Return [X, Y] of the center of cell containing provided text 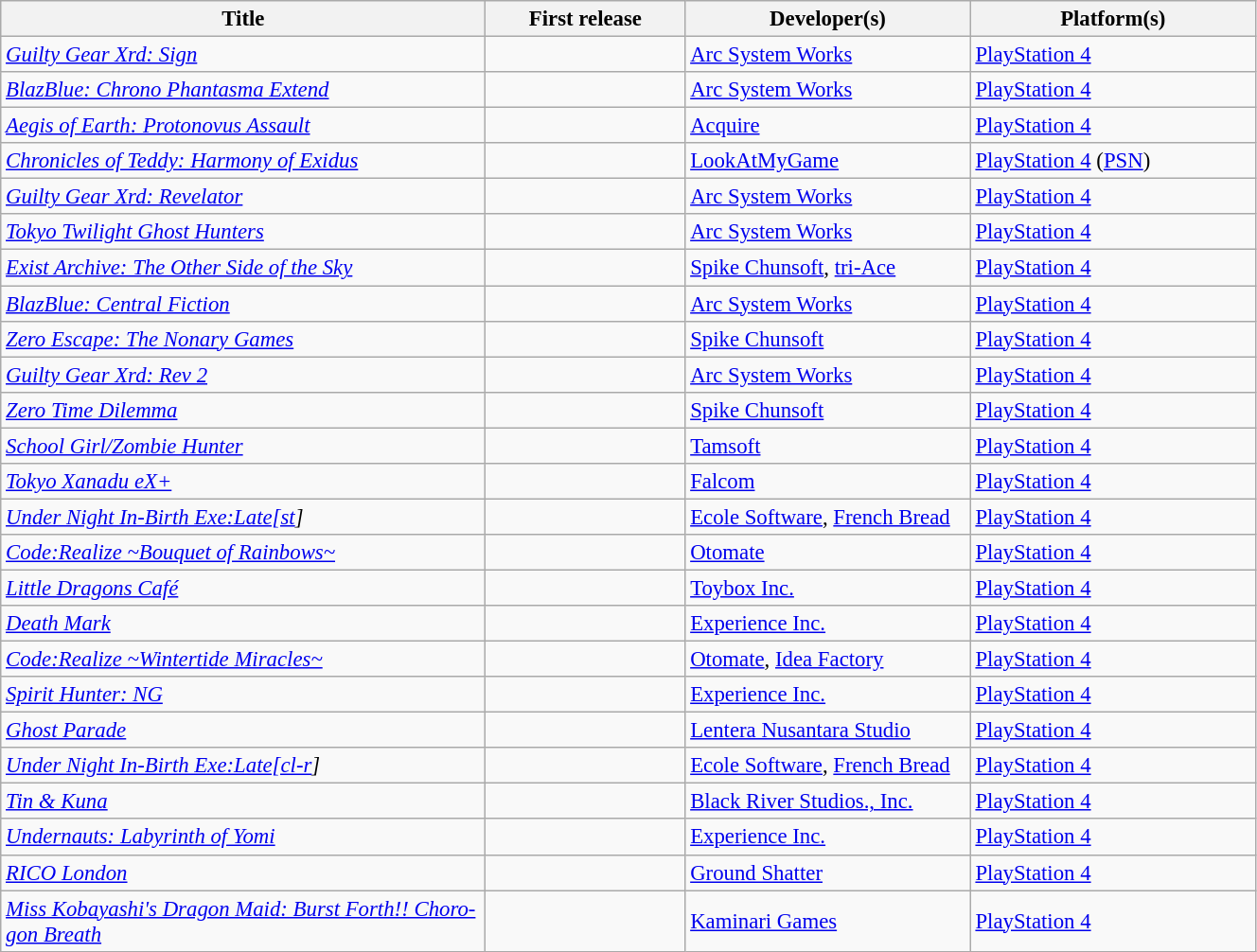
Aegis of Earth: Protonovus Assault [243, 126]
Toybox Inc. [827, 588]
Code:Realize ~Wintertide Miracles~ [243, 660]
Tamsoft [827, 446]
LookAtMyGame [827, 161]
First release [585, 19]
RICO London [243, 873]
School Girl/Zombie Hunter [243, 446]
Ground Shatter [827, 873]
Exist Archive: The Other Side of the Sky [243, 268]
Little Dragons Café [243, 588]
Code:Realize ~Bouquet of Rainbows~ [243, 553]
Under Night In-Birth Exe:Late[cl-r] [243, 766]
Otomate, Idea Factory [827, 660]
Kaminari Games [827, 922]
Ghost Parade [243, 731]
Spike Chunsoft, tri-Ace [827, 268]
Zero Time Dilemma [243, 410]
Guilty Gear Xrd: Rev 2 [243, 375]
Falcom [827, 482]
BlazBlue: Chrono Phantasma Extend [243, 90]
Under Night In-Birth Exe:Late[st] [243, 517]
Lentera Nusantara Studio [827, 731]
Undernauts: Labyrinth of Yomi [243, 837]
Zero Escape: The Nonary Games [243, 339]
Tokyo Xanadu eX+ [243, 482]
Black River Studios., Inc. [827, 802]
Developer(s) [827, 19]
Tokyo Twilight Ghost Hunters [243, 232]
Death Mark [243, 624]
Acquire [827, 126]
Title [243, 19]
Spirit Hunter: NG [243, 695]
BlazBlue: Central Fiction [243, 304]
Guilty Gear Xrd: Revelator [243, 197]
Otomate [827, 553]
Tin & Kuna [243, 802]
Miss Kobayashi's Dragon Maid: Burst Forth!! Choro-gon Breath [243, 922]
Platform(s) [1113, 19]
PlayStation 4 (PSN) [1113, 161]
Chronicles of Teddy: Harmony of Exidus [243, 161]
Guilty Gear Xrd: Sign [243, 55]
